Pinpoint the cell where the given text exists, returning its [X, Y] midpoint coordinate. 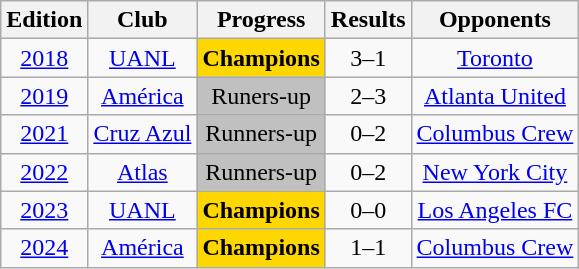
2022 [44, 172]
Club [142, 20]
2024 [44, 248]
New York City [495, 172]
2019 [44, 96]
Toronto [495, 58]
Progress [261, 20]
1–1 [368, 248]
Edition [44, 20]
Opponents [495, 20]
2018 [44, 58]
2–3 [368, 96]
Results [368, 20]
Atlas [142, 172]
Atlanta United [495, 96]
Los Angeles FC [495, 210]
0–0 [368, 210]
Cruz Azul [142, 134]
2021 [44, 134]
Runers-up [261, 96]
2023 [44, 210]
3–1 [368, 58]
